Scan for the cell matching the given text and deliver its (X, Y) coordinate at center. 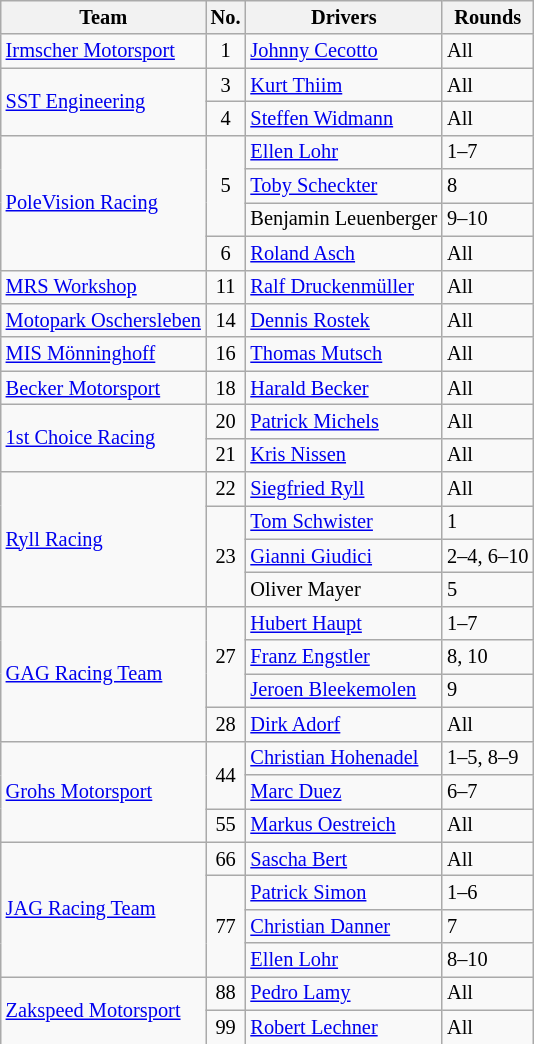
23 (226, 556)
Johnny Cecotto (344, 51)
Grohs Motorsport (104, 792)
Pedro Lamy (344, 993)
3 (226, 85)
Marc Duez (344, 791)
Drivers (344, 17)
Christian Danner (344, 926)
SST Engineering (104, 102)
Sascha Bert (344, 859)
Roland Asch (344, 253)
GAG Racing Team (104, 674)
99 (226, 1027)
Toby Scheckter (344, 186)
Patrick Simon (344, 892)
Jeroen Bleekemolen (344, 690)
Team (104, 17)
27 (226, 656)
9–10 (488, 219)
Ryll Racing (104, 540)
1–6 (488, 892)
1st Choice Racing (104, 438)
Siegfried Ryll (344, 489)
JAG Racing Team (104, 910)
Becker Motorsport (104, 388)
Rounds (488, 17)
Steffen Widmann (344, 118)
20 (226, 421)
PoleVision Racing (104, 202)
44 (226, 774)
8, 10 (488, 657)
8 (488, 186)
8–10 (488, 960)
55 (226, 825)
MRS Workshop (104, 287)
Franz Engstler (344, 657)
Harald Becker (344, 388)
2–4, 6–10 (488, 556)
14 (226, 320)
Christian Hohenadel (344, 758)
No. (226, 17)
Markus Oestreich (344, 825)
6 (226, 253)
Motopark Oschersleben (104, 320)
77 (226, 926)
21 (226, 455)
MIS Mönninghoff (104, 354)
9 (488, 690)
Kris Nissen (344, 455)
Benjamin Leuenberger (344, 219)
Dirk Adorf (344, 724)
11 (226, 287)
Tom Schwister (344, 522)
Dennis Rostek (344, 320)
28 (226, 724)
7 (488, 926)
Irmscher Motorsport (104, 51)
4 (226, 118)
Thomas Mutsch (344, 354)
Gianni Giudici (344, 556)
22 (226, 489)
Patrick Michels (344, 421)
88 (226, 993)
6–7 (488, 791)
Zakspeed Motorsport (104, 1010)
Robert Lechner (344, 1027)
1–5, 8–9 (488, 758)
66 (226, 859)
16 (226, 354)
Oliver Mayer (344, 589)
Kurt Thiim (344, 85)
18 (226, 388)
Ralf Druckenmüller (344, 287)
Hubert Haupt (344, 623)
